Identify which cell holds the provided text, then report its (x, y) central coordinate. 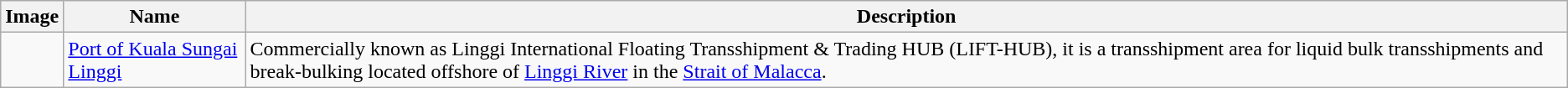
Port of Kuala Sungai Linggi (154, 60)
Name (154, 17)
Image (32, 17)
Description (906, 17)
